Search for the cell housing the specified text and yield its (x, y) center coordinate. 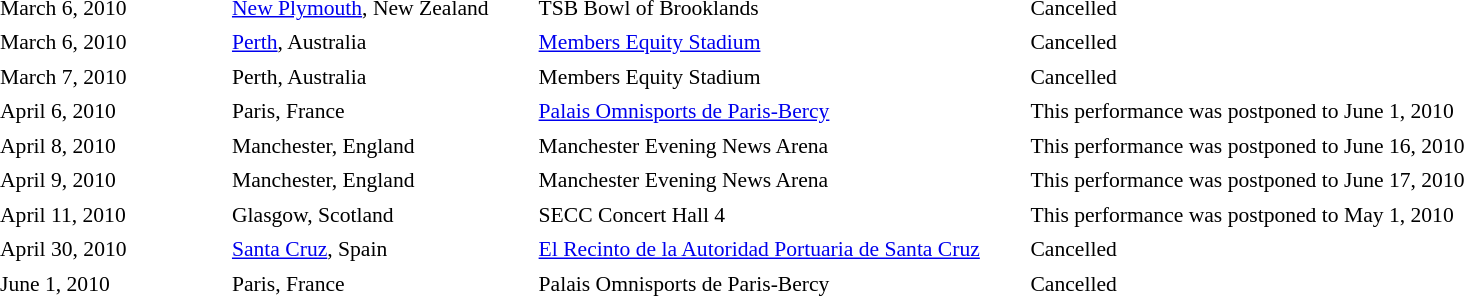
Glasgow, Scotland (381, 215)
El Recinto de la Autoridad Portuaria de Santa Cruz (780, 250)
Palais Omnisports de Paris-Bercy (780, 112)
Paris, France (381, 112)
SECC Concert Hall 4 (780, 215)
Santa Cruz, Spain (381, 250)
